Return the (X, Y) coordinate for the center point of the cell that contains the specified text.  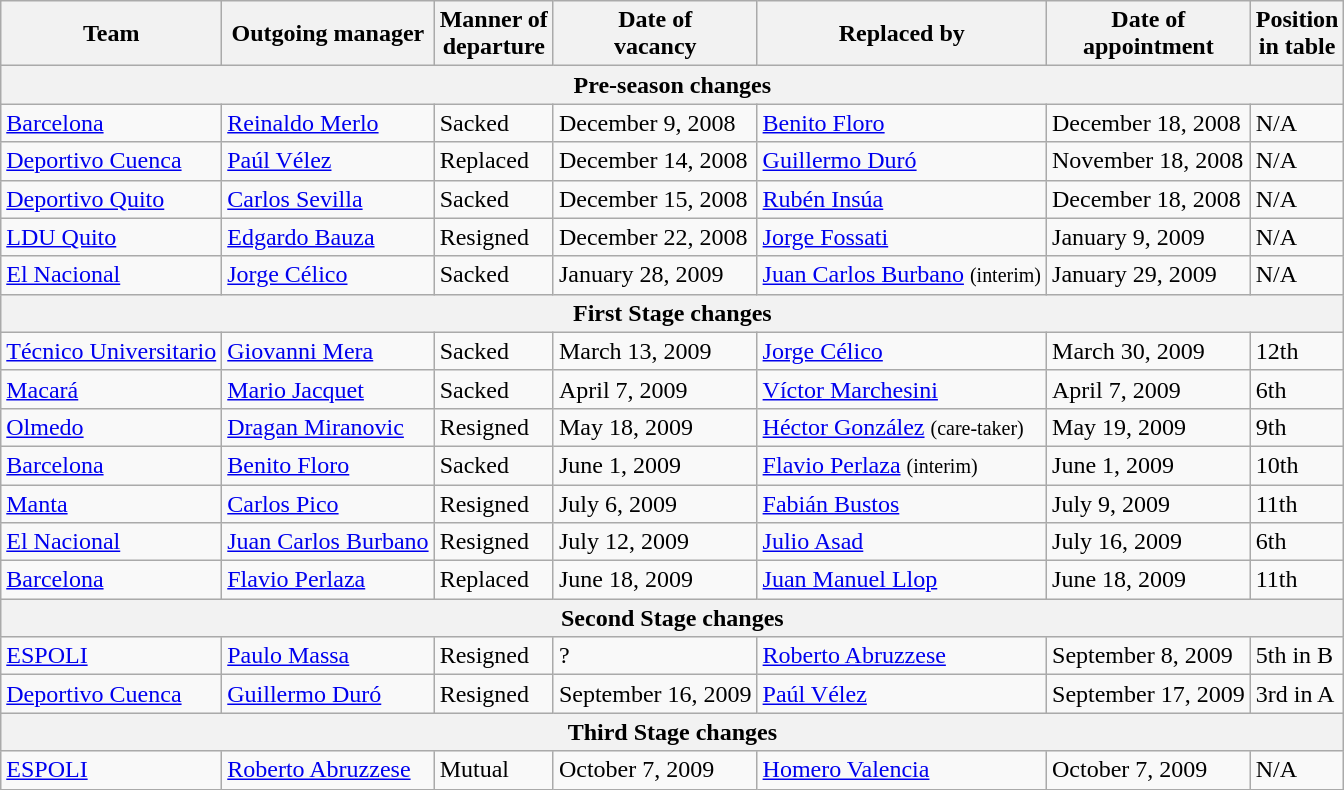
July 6, 2009 (655, 503)
Juan Manuel Llop (902, 580)
Replaced by (902, 34)
Third Stage changes (672, 732)
September 8, 2009 (1149, 656)
Carlos Sevilla (328, 199)
January 29, 2009 (1149, 275)
May 18, 2009 (655, 427)
September 16, 2009 (655, 694)
9th (1297, 427)
Team (112, 34)
Outgoing manager (328, 34)
Paulo Massa (328, 656)
Manta (112, 503)
Manner ofdeparture (494, 34)
12th (1297, 351)
5th in B (1297, 656)
Juan Carlos Burbano (328, 542)
January 9, 2009 (1149, 237)
Fabián Bustos (902, 503)
Positionin table (1297, 34)
Homero Valencia (902, 770)
March 13, 2009 (655, 351)
December 22, 2008 (655, 237)
Edgardo Bauza (328, 237)
Héctor González (care-taker) (902, 427)
Técnico Universitario (112, 351)
March 30, 2009 (1149, 351)
First Stage changes (672, 313)
Rubén Insúa (902, 199)
Carlos Pico (328, 503)
January 28, 2009 (655, 275)
Julio Asad (902, 542)
Juan Carlos Burbano (interim) (902, 275)
Macará (112, 389)
Flavio Perlaza (328, 580)
Date ofvacancy (655, 34)
September 17, 2009 (1149, 694)
December 9, 2008 (655, 123)
Olmedo (112, 427)
Jorge Fossati (902, 237)
Reinaldo Merlo (328, 123)
Second Stage changes (672, 618)
Mutual (494, 770)
December 15, 2008 (655, 199)
Flavio Perlaza (interim) (902, 465)
December 14, 2008 (655, 161)
Giovanni Mera (328, 351)
Deportivo Quito (112, 199)
Pre-season changes (672, 85)
10th (1297, 465)
3rd in A (1297, 694)
July 12, 2009 (655, 542)
July 9, 2009 (1149, 503)
? (655, 656)
July 16, 2009 (1149, 542)
November 18, 2008 (1149, 161)
Date ofappointment (1149, 34)
Dragan Miranovic (328, 427)
Mario Jacquet (328, 389)
May 19, 2009 (1149, 427)
Víctor Marchesini (902, 389)
LDU Quito (112, 237)
